Output the [x, y] coordinate of the center of the cell containing the given text.  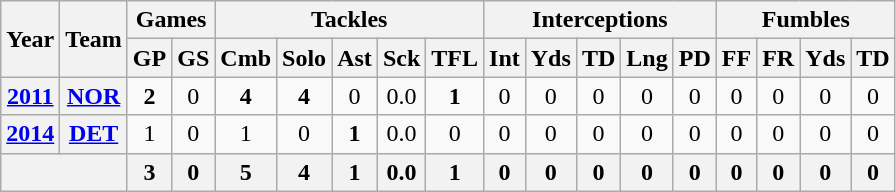
3 [149, 172]
FR [778, 58]
PD [694, 58]
Lng [647, 58]
Solo [304, 58]
Ast [355, 58]
Int [505, 58]
Sck [401, 58]
GS [194, 58]
Tackles [350, 20]
2 [149, 96]
DET [94, 134]
2011 [30, 96]
FF [736, 58]
5 [246, 172]
Year [30, 39]
Team [94, 39]
GP [149, 58]
Games [170, 20]
Fumbles [806, 20]
Cmb [246, 58]
TFL [455, 58]
Interceptions [600, 20]
2014 [30, 134]
NOR [94, 96]
